Output the (x, y) coordinate of the center of the cell containing the given text.  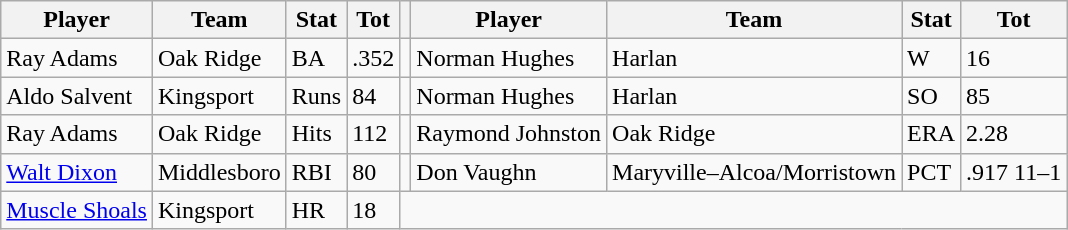
Runs (316, 96)
Hits (316, 134)
16 (1014, 58)
80 (374, 172)
SO (932, 96)
84 (374, 96)
2.28 (1014, 134)
Maryville–Alcoa/Morristown (754, 172)
RBI (316, 172)
.917 11–1 (1014, 172)
ERA (932, 134)
85 (1014, 96)
BA (316, 58)
Muscle Shoals (77, 210)
Walt Dixon (77, 172)
18 (374, 210)
112 (374, 134)
Aldo Salvent (77, 96)
Middlesboro (219, 172)
Raymond Johnston (509, 134)
HR (316, 210)
Don Vaughn (509, 172)
.352 (374, 58)
PCT (932, 172)
W (932, 58)
